Search for the cell housing the specified text and yield its [X, Y] center coordinate. 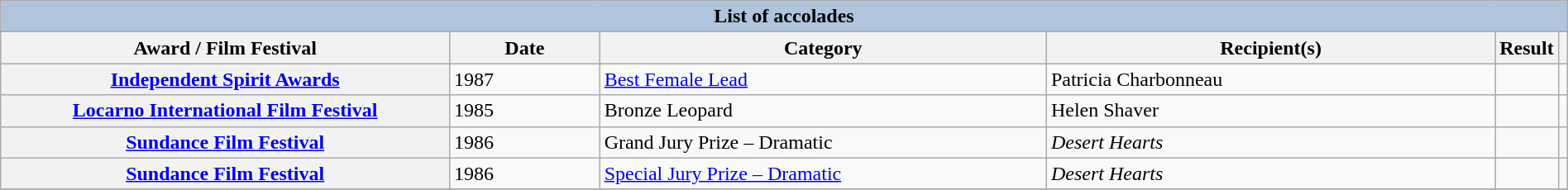
Helen Shaver [1270, 111]
Recipient(s) [1270, 48]
1985 [525, 111]
List of accolades [784, 17]
Special Jury Prize – Dramatic [823, 173]
Award / Film Festival [225, 48]
Best Female Lead [823, 79]
Bronze Leopard [823, 111]
Patricia Charbonneau [1270, 79]
Result [1527, 48]
Category [823, 48]
1987 [525, 79]
Locarno International Film Festival [225, 111]
Grand Jury Prize – Dramatic [823, 142]
Independent Spirit Awards [225, 79]
Date [525, 48]
